Return the (X, Y) coordinate for the center point of the cell that contains the specified text.  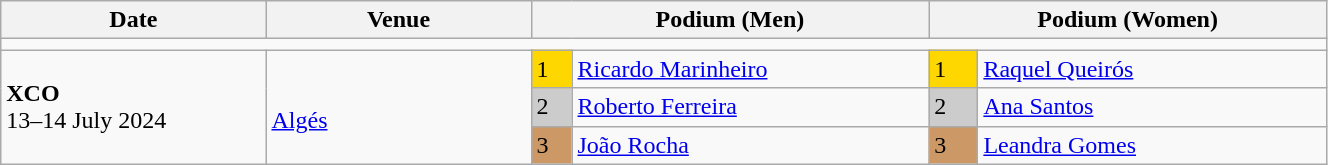
João Rocha (750, 145)
Roberto Ferreira (750, 107)
Podium (Men) (730, 20)
Podium (Women) (1128, 20)
Raquel Queirós (1152, 69)
Venue (398, 20)
Ricardo Marinheiro (750, 69)
Date (134, 20)
XCO 13–14 July 2024 (134, 107)
Ana Santos (1152, 107)
Algés (398, 107)
Leandra Gomes (1152, 145)
